Scan for the cell matching the given text and deliver its [x, y] coordinate at center. 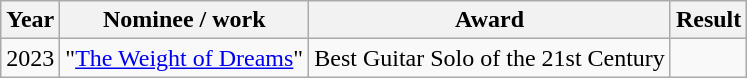
Nominee / work [184, 20]
Year [30, 20]
"The Weight of Dreams" [184, 58]
Result [708, 20]
Best Guitar Solo of the 21st Century [490, 58]
2023 [30, 58]
Award [490, 20]
